Find where the given text appears and provide that cell's center as (X, Y) coordinate. 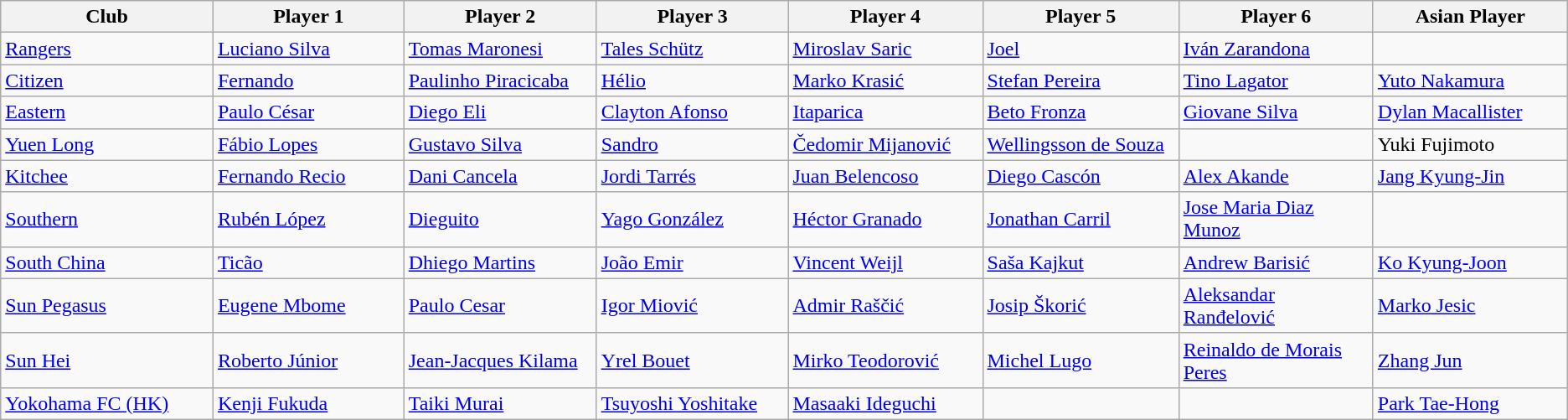
Club (107, 17)
Dylan Macallister (1470, 112)
Dani Cancela (500, 176)
Ticão (308, 262)
Dhiego Martins (500, 262)
Paulo César (308, 112)
Jean-Jacques Kilama (500, 360)
Luciano Silva (308, 49)
Ko Kyung-Joon (1470, 262)
Jonathan Carril (1081, 220)
Tales Schütz (692, 49)
Aleksandar Ranđelović (1276, 305)
Roberto Júnior (308, 360)
Reinaldo de Morais Peres (1276, 360)
Player 5 (1081, 17)
Zhang Jun (1470, 360)
Player 6 (1276, 17)
Player 1 (308, 17)
South China (107, 262)
Čedomir Mijanović (885, 144)
Citizen (107, 80)
Fernando Recio (308, 176)
Gustavo Silva (500, 144)
Yuto Nakamura (1470, 80)
Yago González (692, 220)
Yokohama FC (HK) (107, 403)
Kenji Fukuda (308, 403)
Park Tae-Hong (1470, 403)
Vincent Weijl (885, 262)
Beto Fronza (1081, 112)
Tino Lagator (1276, 80)
Kitchee (107, 176)
Masaaki Ideguchi (885, 403)
Itaparica (885, 112)
Alex Akande (1276, 176)
Jose Maria Diaz Munoz (1276, 220)
Player 4 (885, 17)
Fábio Lopes (308, 144)
Jordi Tarrés (692, 176)
Sun Hei (107, 360)
Andrew Barisić (1276, 262)
Player 2 (500, 17)
Dieguito (500, 220)
Fernando (308, 80)
Tomas Maronesi (500, 49)
Michel Lugo (1081, 360)
João Emir (692, 262)
Iván Zarandona (1276, 49)
Wellingsson de Souza (1081, 144)
Clayton Afonso (692, 112)
Sandro (692, 144)
Paulo Cesar (500, 305)
Hélio (692, 80)
Joel (1081, 49)
Igor Miović (692, 305)
Mirko Teodorović (885, 360)
Southern (107, 220)
Asian Player (1470, 17)
Giovane Silva (1276, 112)
Rubén López (308, 220)
Marko Krasić (885, 80)
Yuki Fujimoto (1470, 144)
Diego Cascón (1081, 176)
Yuen Long (107, 144)
Admir Raščić (885, 305)
Eugene Mbome (308, 305)
Yrel Bouet (692, 360)
Josip Škorić (1081, 305)
Sun Pegasus (107, 305)
Eastern (107, 112)
Héctor Granado (885, 220)
Rangers (107, 49)
Marko Jesic (1470, 305)
Tsuyoshi Yoshitake (692, 403)
Juan Belencoso (885, 176)
Taiki Murai (500, 403)
Diego Eli (500, 112)
Jang Kyung-Jin (1470, 176)
Stefan Pereira (1081, 80)
Player 3 (692, 17)
Paulinho Piracicaba (500, 80)
Miroslav Saric (885, 49)
Saša Kajkut (1081, 262)
